Search for the cell housing the specified text and yield its [X, Y] center coordinate. 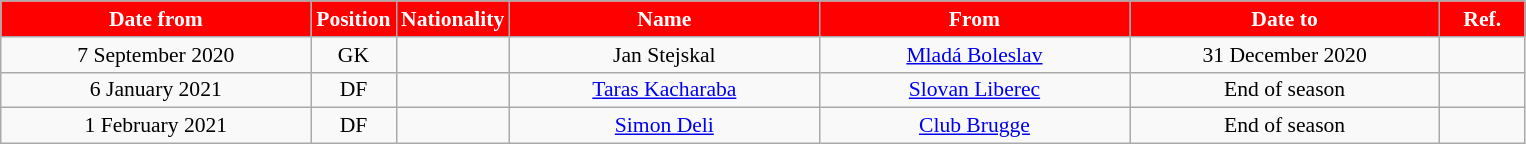
7 September 2020 [156, 55]
31 December 2020 [1285, 55]
6 January 2021 [156, 90]
Position [354, 19]
Jan Stejskal [664, 55]
Nationality [452, 19]
Mladá Boleslav [974, 55]
From [974, 19]
Club Brugge [974, 126]
Slovan Liberec [974, 90]
1 February 2021 [156, 126]
Simon Deli [664, 126]
Name [664, 19]
Date to [1285, 19]
Date from [156, 19]
Taras Kacharaba [664, 90]
GK [354, 55]
Ref. [1482, 19]
